Scan for the cell matching the given text and deliver its [x, y] coordinate at center. 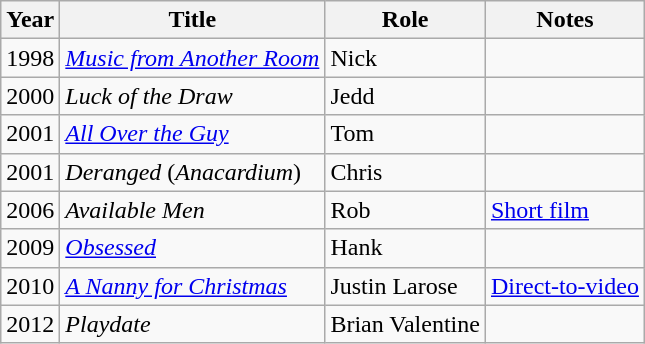
Hank [406, 248]
Short film [564, 210]
Year [30, 20]
Available Men [192, 210]
Nick [406, 58]
Jedd [406, 96]
All Over the Guy [192, 134]
Chris [406, 172]
Brian Valentine [406, 324]
2006 [30, 210]
Obsessed [192, 248]
2000 [30, 96]
2012 [30, 324]
Luck of the Draw [192, 96]
Tom [406, 134]
Rob [406, 210]
2010 [30, 286]
1998 [30, 58]
2009 [30, 248]
Playdate [192, 324]
Title [192, 20]
Music from Another Room [192, 58]
Deranged (Anacardium) [192, 172]
Role [406, 20]
A Nanny for Christmas [192, 286]
Notes [564, 20]
Justin Larose [406, 286]
Direct-to-video [564, 286]
